Locate the cell with the specified text and output its (x, y) center coordinate. 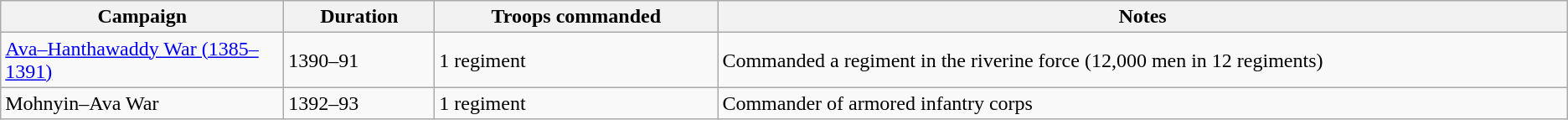
Duration (359, 17)
Campaign (142, 17)
Ava–Hanthawaddy War (1385–1391) (142, 60)
Notes (1142, 17)
1392–93 (359, 103)
1390–91 (359, 60)
Troops commanded (576, 17)
Commander of armored infantry corps (1142, 103)
Mohnyin–Ava War (142, 103)
Commanded a regiment in the riverine force (12,000 men in 12 regiments) (1142, 60)
